Search for the cell housing the specified text and yield its (X, Y) center coordinate. 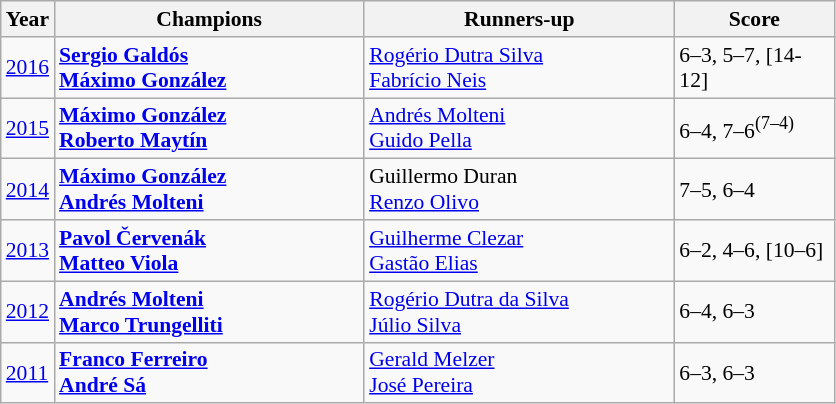
6–3, 6–3 (754, 372)
2013 (28, 250)
Year (28, 19)
Máximo González Roberto Maytín (209, 128)
2014 (28, 190)
Rogério Dutra Silva Fabrício Neis (519, 68)
Rogério Dutra da Silva Júlio Silva (519, 312)
Guillermo Duran Renzo Olivo (519, 190)
Score (754, 19)
6–4, 6–3 (754, 312)
Champions (209, 19)
Pavol Červenák Matteo Viola (209, 250)
6–3, 5–7, [14-12] (754, 68)
Andrés Molteni Marco Trungelliti (209, 312)
2015 (28, 128)
2016 (28, 68)
2012 (28, 312)
Runners-up (519, 19)
6–2, 4–6, [10–6] (754, 250)
Andrés Molteni Guido Pella (519, 128)
Gerald Melzer José Pereira (519, 372)
Franco Ferreiro André Sá (209, 372)
Guilherme Clezar Gastão Elias (519, 250)
6–4, 7–6(7–4) (754, 128)
Máximo González Andrés Molteni (209, 190)
2011 (28, 372)
Sergio Galdós Máximo González (209, 68)
7–5, 6–4 (754, 190)
